Search for the cell housing the specified text and yield its (X, Y) center coordinate. 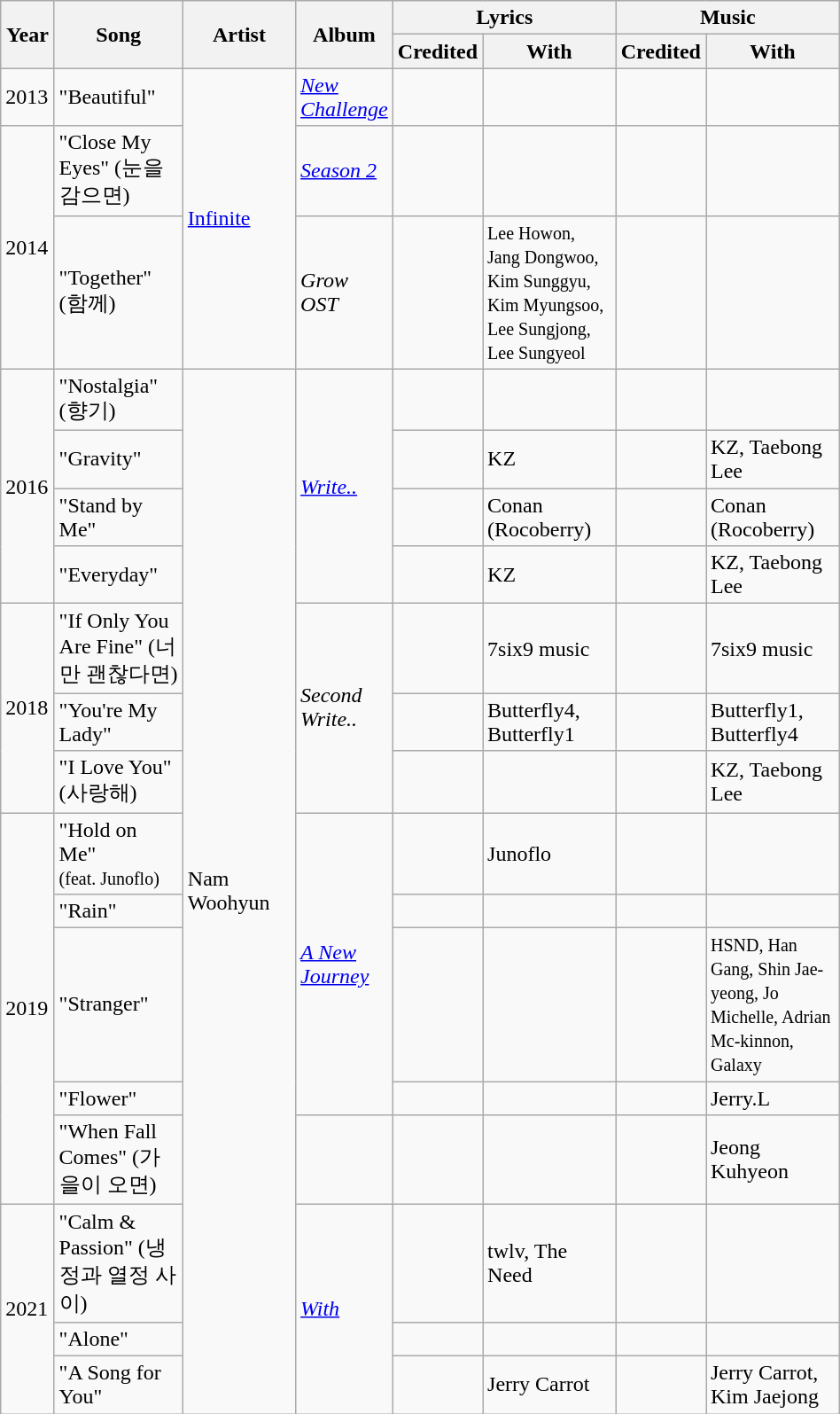
2021 (27, 1309)
"Beautiful" (119, 98)
"You're My Lady" (119, 722)
Jeong Kuhyeon (773, 1160)
Artist (239, 35)
Lee Howon, Jang Dongwoo, Kim Sunggyu, Kim Myungsoo, Lee Sungjong, Lee Sungyeol (549, 293)
Second Write.. (345, 708)
Jerry Carrot (549, 1385)
Infinite (239, 218)
"When Fall Comes" (가을이 오면) (119, 1160)
"Nostalgia" (향기) (119, 400)
"Gravity" (119, 459)
Lyrics (504, 18)
Season 2 (345, 170)
HSND, Han Gang, Shin Jae-yeong, Jo Michelle, Adrian Mc-kinnon, Galaxy (773, 1005)
"Close My Eyes" (눈을 감으면) (119, 170)
Jerry Carrot, Kim Jaejong (773, 1385)
Nam Woohyun (239, 891)
twlv, The Need (549, 1264)
Write.. (345, 486)
"Rain" (119, 911)
Year (27, 35)
2014 (27, 247)
Grow OST (345, 293)
2019 (27, 1008)
"I Love You" (사랑해) (119, 782)
2018 (27, 708)
A New Journey (345, 963)
"Everyday" (119, 574)
Music (727, 18)
Jerry.L (773, 1098)
"If Only You Are Fine" (너만 괜찮다면) (119, 649)
Junoflo (549, 853)
2016 (27, 486)
"Stand by Me" (119, 518)
"Flower" (119, 1098)
"Stranger" (119, 1005)
"Calm & Passion" (냉정과 열정 사이) (119, 1264)
Butterfly1, Butterfly4 (773, 722)
"Alone" (119, 1339)
"A Song for You" (119, 1385)
2013 (27, 98)
Butterfly4, Butterfly1 (549, 722)
Song (119, 35)
"Hold on Me"(feat. Junoflo) (119, 853)
New Challenge (345, 98)
"Together" (함께) (119, 293)
Album (345, 35)
